Return the [x, y] coordinate for the center point of the cell that contains the specified text.  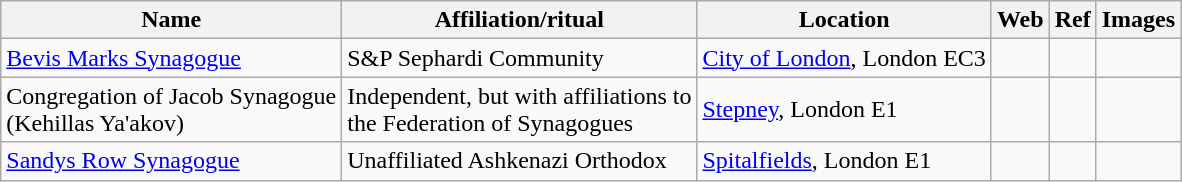
Spitalfields, London E1 [844, 161]
Ref [1072, 20]
City of London, London EC3 [844, 58]
Stepney, London E1 [844, 110]
Independent, but with affiliations to the Federation of Synagogues [520, 110]
Bevis Marks Synagogue [172, 58]
Affiliation/ritual [520, 20]
Location [844, 20]
Unaffiliated Ashkenazi Orthodox [520, 161]
Web [1020, 20]
S&P Sephardi Community [520, 58]
Congregation of Jacob Synagogue(Kehillas Ya'akov) [172, 110]
Name [172, 20]
Sandys Row Synagogue [172, 161]
Images [1138, 20]
